Return the [x, y] coordinate for the center point of the cell that contains the specified text.  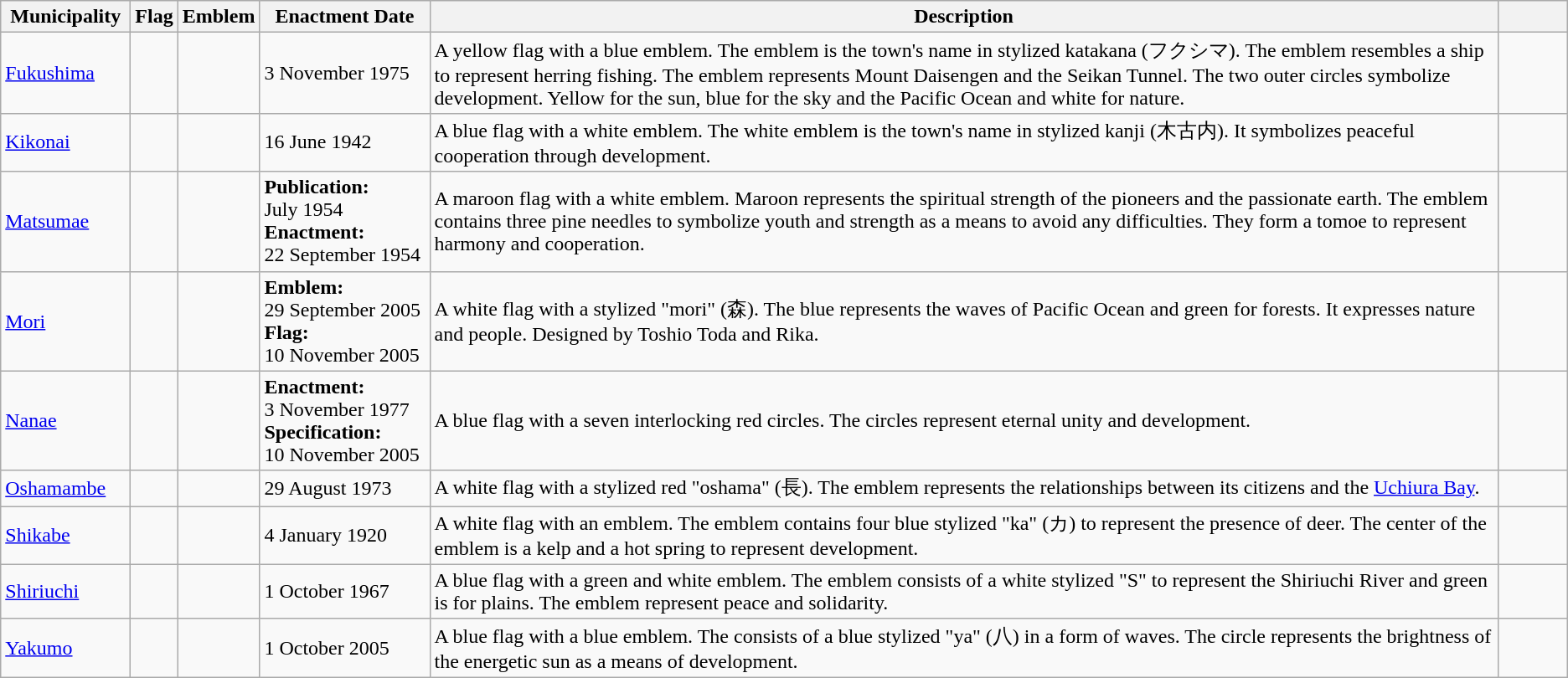
1 October 2005 [345, 648]
Shikabe [65, 536]
Fukushima [65, 74]
Mori [65, 321]
1 October 1967 [345, 591]
29 August 1973 [345, 489]
Enactment:3 November 1977Specification:10 November 2005 [345, 420]
Matsumae [65, 221]
A blue flag with a seven interlocking red circles. The circles represent eternal unity and development. [963, 420]
A white flag with a stylized red "oshama" (長). The emblem represents the relationships between its citizens and the Uchiura Bay. [963, 489]
Municipality [65, 17]
Flag [154, 17]
4 January 1920 [345, 536]
16 June 1942 [345, 142]
3 November 1975 [345, 74]
Publication:July 1954Enactment:22 September 1954 [345, 221]
Emblem [219, 17]
Shiriuchi [65, 591]
Emblem:29 September 2005Flag:10 November 2005 [345, 321]
Nanae [65, 420]
Enactment Date [345, 17]
Description [963, 17]
Yakumo [65, 648]
A blue flag with a white emblem. The white emblem is the town's name in stylized kanji (木古内). It symbolizes peaceful cooperation through development. [963, 142]
Oshamambe [65, 489]
Kikonai [65, 142]
